Output the (X, Y) coordinate of the center of the cell containing the given text.  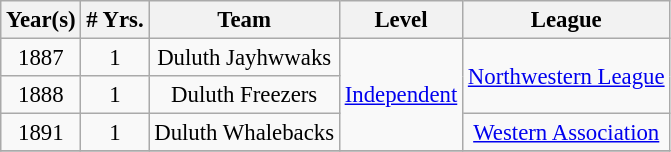
League (566, 20)
Duluth Jayhwwaks (244, 58)
Western Association (566, 133)
Duluth Whalebacks (244, 133)
# Yrs. (115, 20)
Independent (400, 96)
Level (400, 20)
Duluth Freezers (244, 95)
1887 (41, 58)
1891 (41, 133)
Northwestern League (566, 76)
1888 (41, 95)
Team (244, 20)
Year(s) (41, 20)
